From the cell containing the given text, extract its center point as [x, y] coordinate. 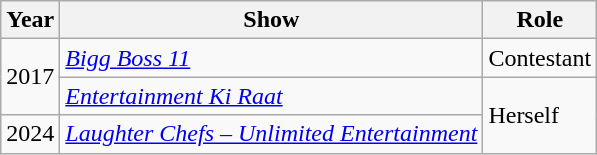
Bigg Boss 11 [272, 58]
Role [540, 20]
Year [30, 20]
Herself [540, 115]
2024 [30, 134]
Contestant [540, 58]
2017 [30, 77]
Entertainment Ki Raat [272, 96]
Laughter Chefs – Unlimited Entertainment [272, 134]
Show [272, 20]
